From the cell containing the given text, extract its center point as [x, y] coordinate. 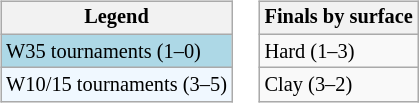
Hard (1–3) [339, 51]
Legend [116, 18]
W10/15 tournaments (3–5) [116, 85]
W35 tournaments (1–0) [116, 51]
Finals by surface [339, 18]
Clay (3–2) [339, 85]
